Locate the cell with the specified text and output its [x, y] center coordinate. 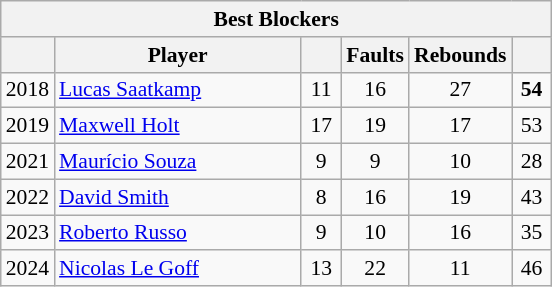
22 [375, 269]
27 [460, 90]
43 [532, 197]
2018 [28, 90]
2019 [28, 126]
Lucas Saatkamp [178, 90]
2023 [28, 233]
28 [532, 162]
46 [532, 269]
Best Blockers [276, 19]
2021 [28, 162]
Maxwell Holt [178, 126]
54 [532, 90]
Rebounds [460, 55]
Roberto Russo [178, 233]
Player [178, 55]
13 [321, 269]
2022 [28, 197]
35 [532, 233]
Faults [375, 55]
Nicolas Le Goff [178, 269]
Maurício Souza [178, 162]
2024 [28, 269]
8 [321, 197]
David Smith [178, 197]
53 [532, 126]
